For the text-containing cell, return its midpoint in [X, Y] coordinate format. 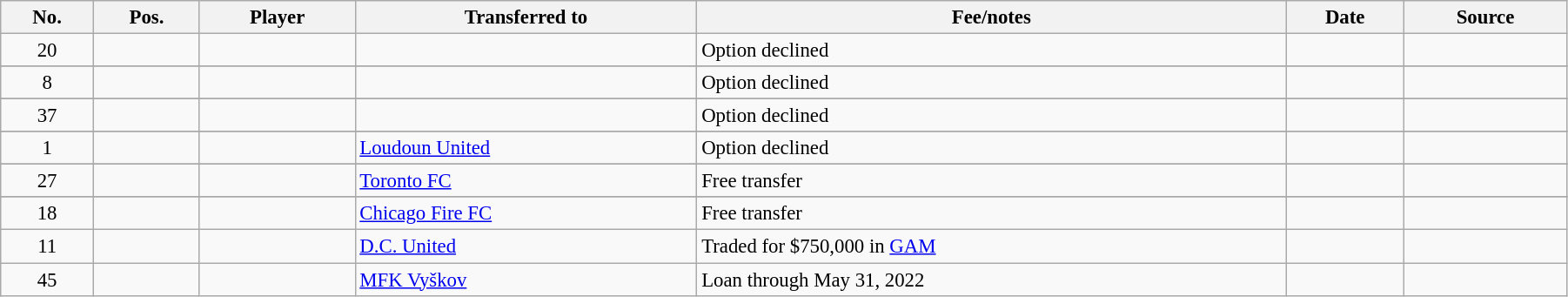
37 [47, 116]
20 [47, 51]
Pos. [146, 17]
45 [47, 280]
11 [47, 246]
Loudoun United [526, 148]
27 [47, 181]
Player [277, 17]
MFK Vyškov [526, 280]
No. [47, 17]
Fee/notes [992, 17]
Loan through May 31, 2022 [992, 280]
1 [47, 148]
8 [47, 83]
Chicago Fire FC [526, 213]
Traded for $750,000 in GAM [992, 246]
Date [1345, 17]
Toronto FC [526, 181]
D.C. United [526, 246]
Transferred to [526, 17]
18 [47, 213]
Source [1486, 17]
